Find where the given text appears and provide that cell's center as [X, Y] coordinate. 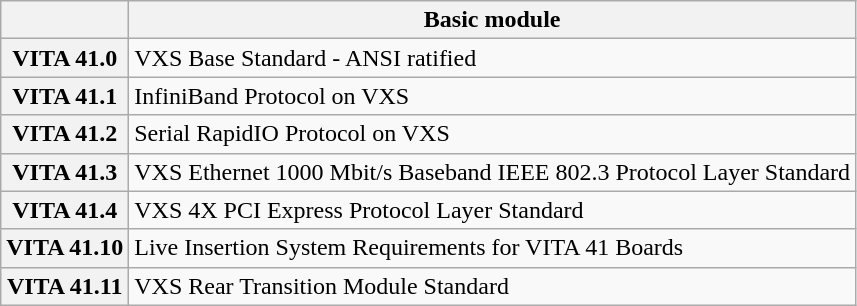
VITA 41.10 [65, 248]
Basic module [492, 20]
VITA 41.4 [65, 210]
VITA 41.0 [65, 58]
VXS Base Standard - ANSI ratified [492, 58]
VXS Ethernet 1000 Mbit/s Baseband IEEE 802.3 Protocol Layer Standard [492, 172]
Serial RapidIO Protocol on VXS [492, 134]
VXS Rear Transition Module Standard [492, 286]
VITA 41.2 [65, 134]
VITA 41.3 [65, 172]
InfiniBand Protocol on VXS [492, 96]
VITA 41.11 [65, 286]
VITA 41.1 [65, 96]
VXS 4X PCI Express Protocol Layer Standard [492, 210]
Live Insertion System Requirements for VITA 41 Boards [492, 248]
